Identify which cell holds the provided text, then report its [X, Y] central coordinate. 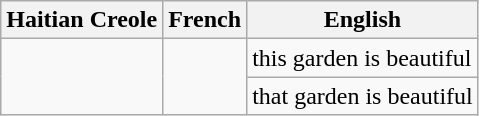
this garden is beautiful [363, 58]
Haitian Creole [82, 20]
French [205, 20]
English [363, 20]
that garden is beautiful [363, 96]
